Capture the cell that displays the provided text and extract its (x, y) central coordinate. 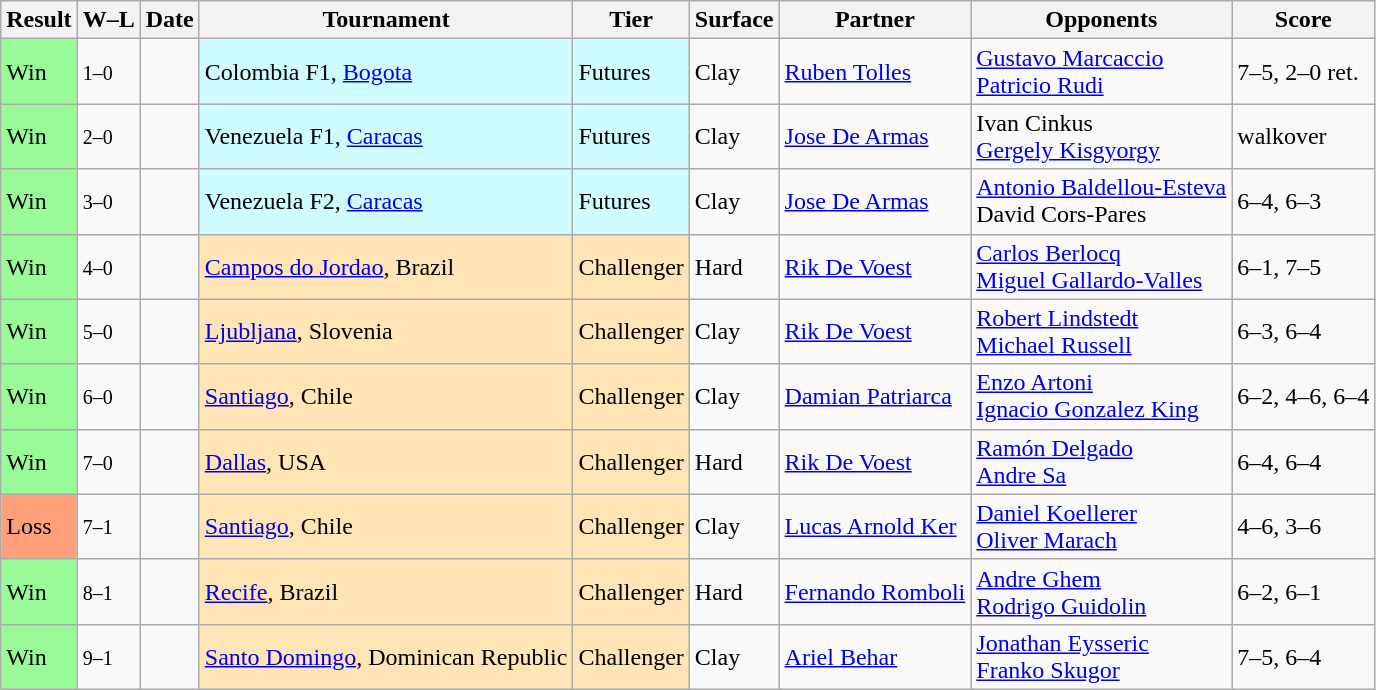
Fernando Romboli (875, 592)
Daniel Koellerer Oliver Marach (1102, 526)
Dallas, USA (386, 462)
Andre Ghem Rodrigo Guidolin (1102, 592)
8–1 (108, 592)
Antonio Baldellou-Esteva David Cors-Pares (1102, 202)
Ariel Behar (875, 656)
Tournament (386, 20)
6–2, 6–1 (1304, 592)
Damian Patriarca (875, 396)
7–0 (108, 462)
Score (1304, 20)
Ivan Cinkus Gergely Kisgyorgy (1102, 136)
Robert Lindstedt Michael Russell (1102, 332)
Partner (875, 20)
7–5, 6–4 (1304, 656)
6–0 (108, 396)
Gustavo Marcaccio Patricio Rudi (1102, 72)
Ljubljana, Slovenia (386, 332)
6–1, 7–5 (1304, 266)
Surface (734, 20)
6–4, 6–3 (1304, 202)
Tier (631, 20)
7–1 (108, 526)
9–1 (108, 656)
6–2, 4–6, 6–4 (1304, 396)
Venezuela F1, Caracas (386, 136)
3–0 (108, 202)
Enzo Artoni Ignacio Gonzalez King (1102, 396)
Jonathan Eysseric Franko Skugor (1102, 656)
Recife, Brazil (386, 592)
1–0 (108, 72)
Result (39, 20)
4–6, 3–6 (1304, 526)
Ruben Tolles (875, 72)
5–0 (108, 332)
Loss (39, 526)
6–4, 6–4 (1304, 462)
7–5, 2–0 ret. (1304, 72)
4–0 (108, 266)
walkover (1304, 136)
Lucas Arnold Ker (875, 526)
Venezuela F2, Caracas (386, 202)
2–0 (108, 136)
Santo Domingo, Dominican Republic (386, 656)
Opponents (1102, 20)
Date (170, 20)
W–L (108, 20)
Colombia F1, Bogota (386, 72)
Ramón Delgado Andre Sa (1102, 462)
Carlos Berlocq Miguel Gallardo-Valles (1102, 266)
6–3, 6–4 (1304, 332)
Campos do Jordao, Brazil (386, 266)
